Detect which cell encompasses the target text, then output its [X, Y] center coordinate. 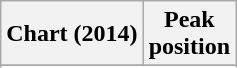
Chart (2014) [72, 34]
Peakposition [189, 34]
